Locate the cell with the specified text and output its [X, Y] center coordinate. 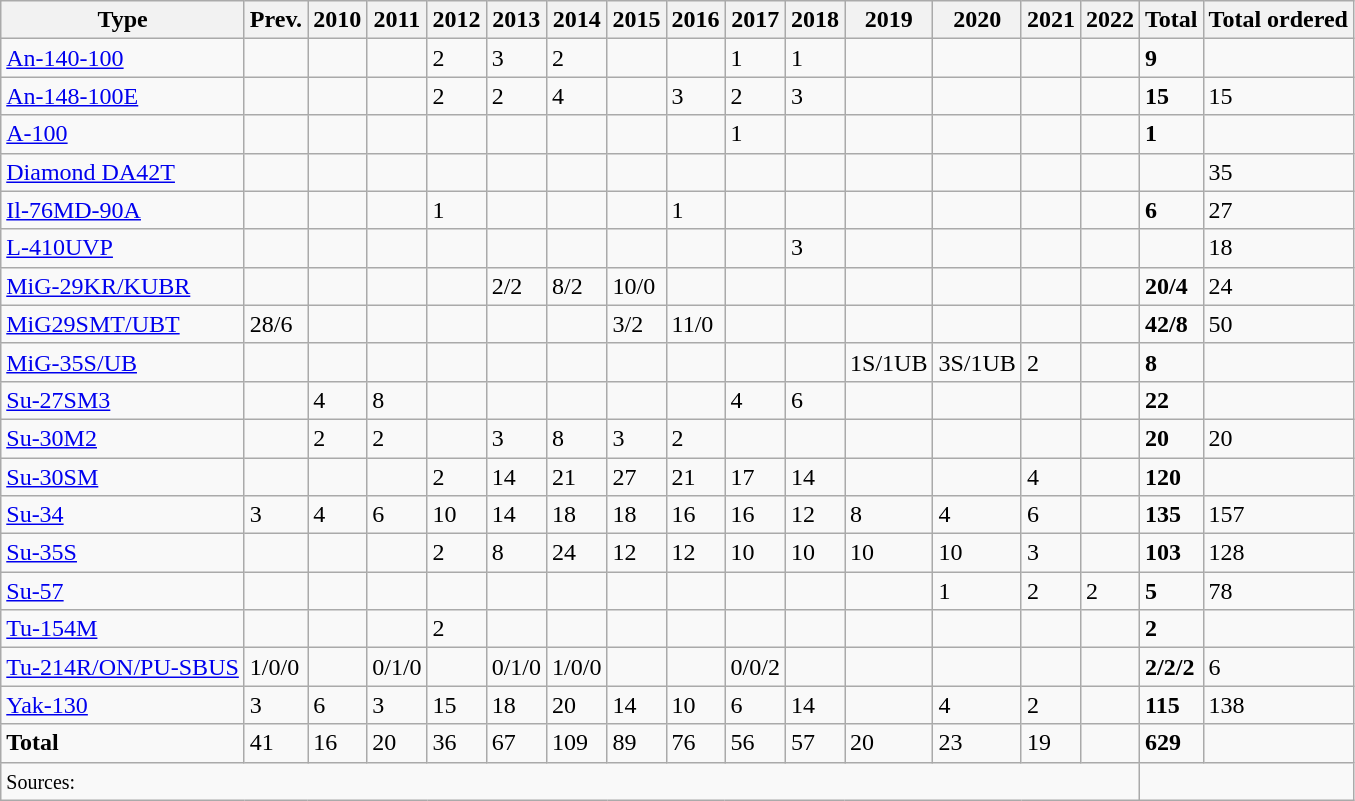
89 [636, 743]
35 [1278, 172]
8/2 [577, 286]
2012 [456, 20]
28/6 [276, 324]
76 [696, 743]
Su-30SM [123, 477]
Su-34 [123, 515]
2/2 [516, 286]
109 [577, 743]
Su-35S [123, 553]
Sources: [570, 781]
42/8 [1172, 324]
2/2/2 [1172, 667]
MiG-35S/UB [123, 362]
20/4 [1172, 286]
23 [977, 743]
2010 [338, 20]
3S/1UB [977, 362]
157 [1278, 515]
2018 [814, 20]
57 [814, 743]
Su-27SM3 [123, 400]
Yak-130 [123, 705]
MiG29SMT/UBT [123, 324]
2022 [1110, 20]
115 [1172, 705]
11/0 [696, 324]
9 [1172, 58]
2020 [977, 20]
Diamond DA42T [123, 172]
Su-57 [123, 591]
Type [123, 20]
Su-30M2 [123, 438]
67 [516, 743]
Tu-214R/ON/PU-SBUS [123, 667]
2019 [889, 20]
41 [276, 743]
19 [1050, 743]
Total ordered [1278, 20]
2016 [696, 20]
2017 [755, 20]
22 [1172, 400]
An-148-100E [123, 96]
36 [456, 743]
2014 [577, 20]
L-410UVP [123, 248]
Tu-154M [123, 629]
629 [1172, 743]
2011 [397, 20]
A-100 [123, 134]
1S/1UB [889, 362]
3/2 [636, 324]
135 [1172, 515]
Prev. [276, 20]
50 [1278, 324]
120 [1172, 477]
2021 [1050, 20]
10/0 [636, 286]
103 [1172, 553]
0/0/2 [755, 667]
128 [1278, 553]
138 [1278, 705]
MiG-29KR/KUBR [123, 286]
2013 [516, 20]
An-140-100 [123, 58]
17 [755, 477]
2015 [636, 20]
Il-76MD-90A [123, 210]
56 [755, 743]
78 [1278, 591]
5 [1172, 591]
